Return the (X, Y) coordinate for the center point of the cell that contains the specified text.  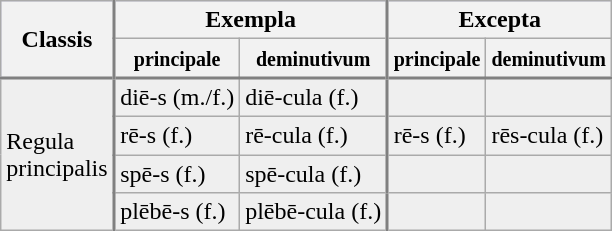
Excepta (499, 20)
rēs-cula (f.) (548, 135)
spē-s (f.) (177, 173)
rē-cula (f.) (314, 135)
Regula principalis (58, 154)
Classis (58, 40)
plēbē-cula (f.) (314, 212)
diē-s (m./f.) (177, 98)
diē-cula (f.) (314, 98)
Exempla (251, 20)
plēbē-s (f.) (177, 212)
spē-cula (f.) (314, 173)
